Locate the cell with the specified text and output its (X, Y) center coordinate. 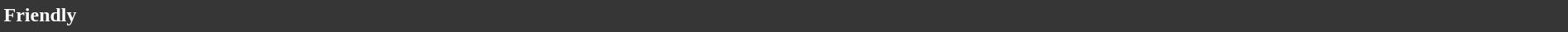
Friendly (784, 15)
